Locate the cell with the specified text and output its (x, y) center coordinate. 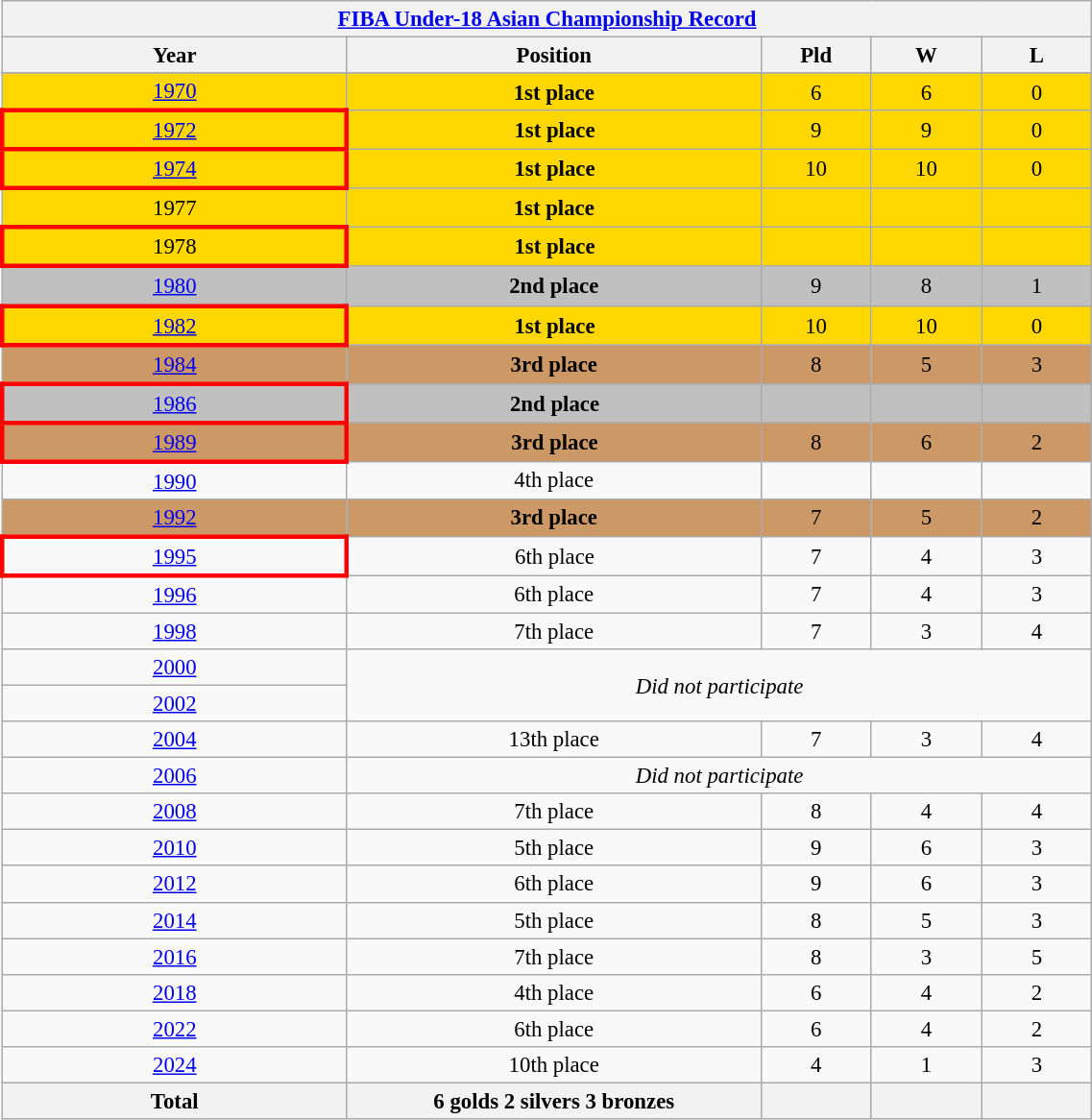
1990 (175, 480)
2008 (175, 812)
1980 (175, 286)
13th place (553, 740)
FIBA Under-18 Asian Championship Record (547, 19)
1972 (175, 131)
W (926, 56)
1974 (175, 169)
6 golds 2 silvers 3 bronzes (553, 1101)
2006 (175, 776)
1982 (175, 325)
Position (553, 56)
2014 (175, 920)
1996 (175, 594)
Total (175, 1101)
2010 (175, 848)
2000 (175, 668)
2024 (175, 1065)
1998 (175, 631)
1989 (175, 442)
1970 (175, 92)
2022 (175, 1029)
1977 (175, 207)
1984 (175, 365)
2018 (175, 992)
2002 (175, 704)
1995 (175, 557)
1978 (175, 248)
L (1037, 56)
2012 (175, 885)
Year (175, 56)
10th place (553, 1065)
1992 (175, 519)
1986 (175, 403)
Pld (816, 56)
2004 (175, 740)
2016 (175, 957)
